Search for the cell housing the specified text and yield its (x, y) center coordinate. 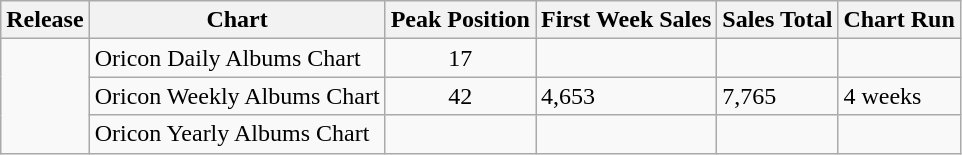
17 (460, 58)
Oricon Yearly Albums Chart (237, 134)
4,653 (626, 96)
4 weeks (899, 96)
7,765 (778, 96)
Sales Total (778, 20)
Oricon Weekly Albums Chart (237, 96)
Chart Run (899, 20)
Oricon Daily Albums Chart (237, 58)
Chart (237, 20)
Peak Position (460, 20)
Release (45, 20)
42 (460, 96)
First Week Sales (626, 20)
